Locate the cell with the specified text and output its [X, Y] center coordinate. 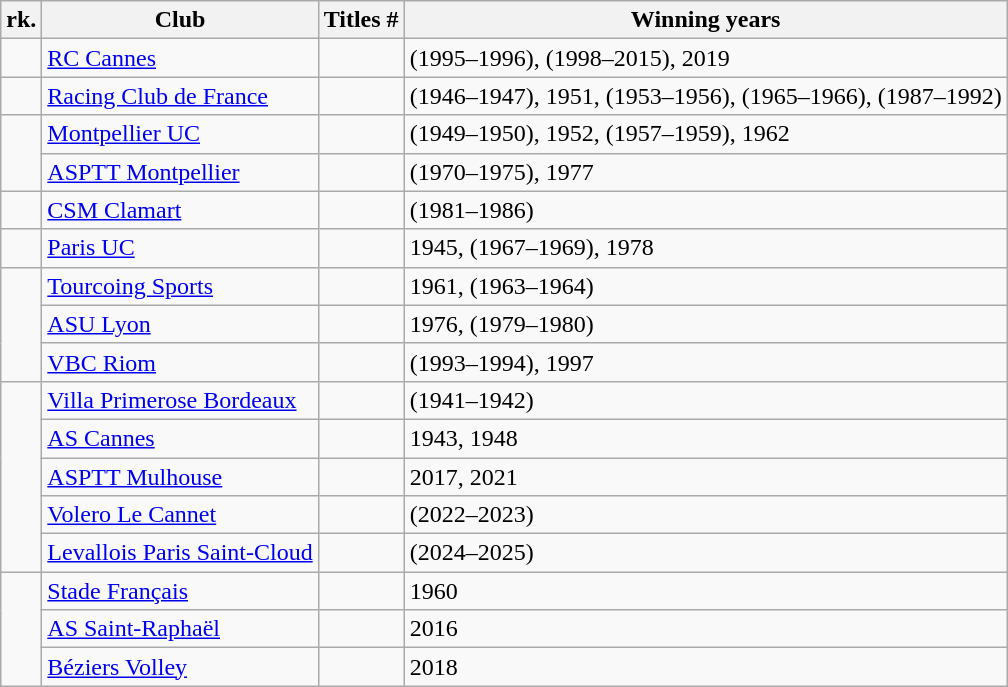
2017, 2021 [706, 477]
CSM Clamart [180, 210]
1976, (1979–1980) [706, 324]
2016 [706, 629]
1943, 1948 [706, 438]
Béziers Volley [180, 667]
Tourcoing Sports [180, 286]
Stade Français [180, 591]
(1949–1950), 1952, (1957–1959), 1962 [706, 134]
(1995–1996), (1998–2015), 2019 [706, 58]
Racing Club de France [180, 96]
(1993–1994), 1997 [706, 362]
1945, (1967–1969), 1978 [706, 248]
Montpellier UC [180, 134]
2018 [706, 667]
VBC Riom [180, 362]
Levallois Paris Saint-Cloud [180, 553]
1960 [706, 591]
RC Cannes [180, 58]
(1970–1975), 1977 [706, 172]
rk. [22, 20]
Winning years [706, 20]
(1946–1947), 1951, (1953–1956), (1965–1966), (1987–1992) [706, 96]
Titles # [361, 20]
AS Saint-Raphaël [180, 629]
ASU Lyon [180, 324]
ASPTT Mulhouse [180, 477]
(1941–1942) [706, 400]
Villa Primerose Bordeaux [180, 400]
(2024–2025) [706, 553]
(2022–2023) [706, 515]
1961, (1963–1964) [706, 286]
Club [180, 20]
(1981–1986) [706, 210]
AS Cannes [180, 438]
Paris UC [180, 248]
Volero Le Cannet [180, 515]
ASPTT Montpellier [180, 172]
